Return the [x, y] coordinate for the center point of the cell that contains the specified text.  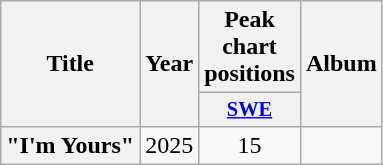
15 [250, 145]
"I'm Yours" [70, 145]
Title [70, 64]
SWE [250, 110]
2025 [170, 145]
Album [341, 64]
Year [170, 64]
Peak chart positions [250, 47]
